Return the (x, y) coordinate for the center point of the cell that contains the specified text.  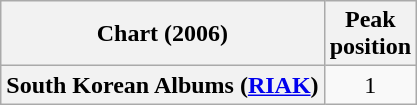
South Korean Albums (RIAK) (162, 85)
1 (370, 85)
Chart (2006) (162, 34)
Peakposition (370, 34)
